Provide the [X, Y] coordinate of the cell's center where the given text is located.  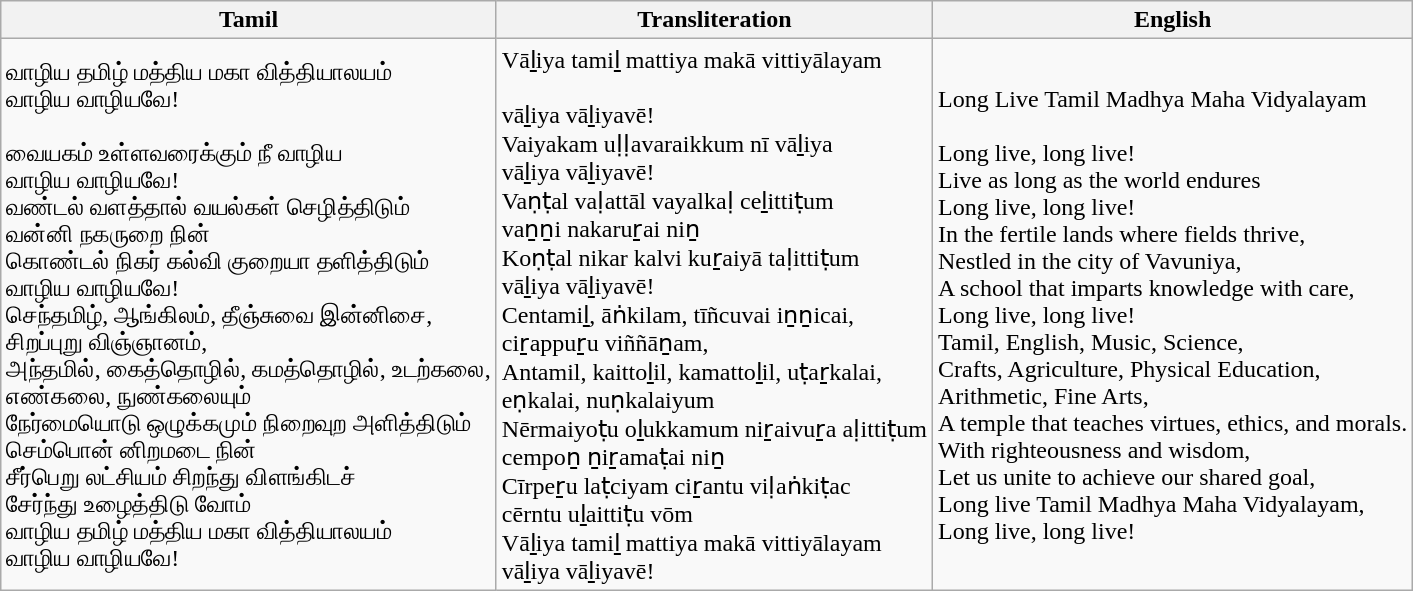
Tamil [249, 20]
English [1172, 20]
Transliteration [714, 20]
